From the cell containing the given text, extract its center point as (X, Y) coordinate. 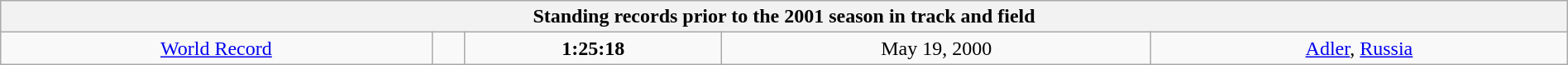
May 19, 2000 (936, 48)
World Record (217, 48)
Standing records prior to the 2001 season in track and field (784, 17)
1:25:18 (594, 48)
Adler, Russia (1360, 48)
